Extract the [X, Y] coordinate from the center of the cell holding the provided text.  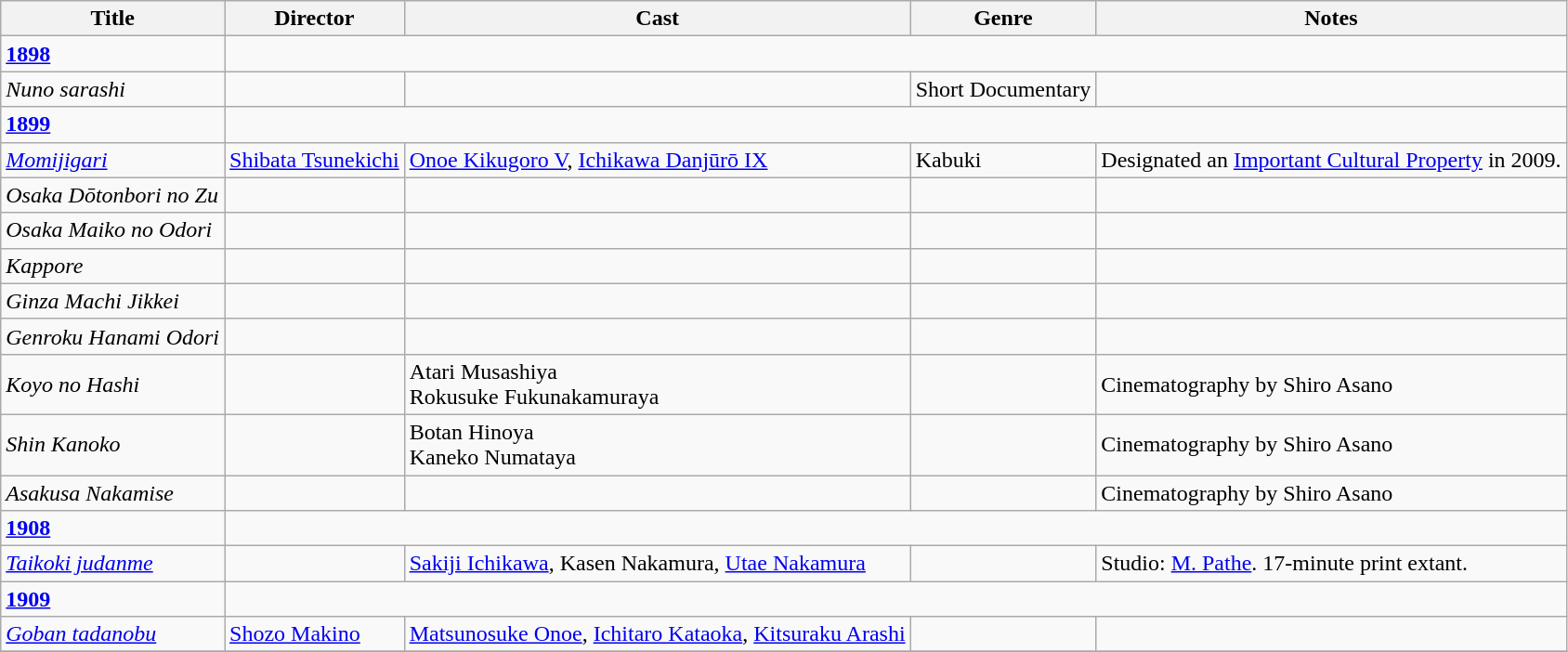
Title [113, 19]
Osaka Dōtonbori no Zu [113, 195]
Osaka Maiko no Odori [113, 230]
Momijigari [113, 160]
Genroku Hanami Odori [113, 336]
Kappore [113, 266]
Shin Kanoko [113, 444]
Short Documentary [1003, 89]
Genre [1003, 19]
Taikoki judanme [113, 564]
1908 [113, 528]
Director [315, 19]
1909 [113, 599]
Atari MusashiyaRokusuke Fukunakamuraya [658, 385]
Kabuki [1003, 160]
Asakusa Nakamise [113, 493]
Sakiji Ichikawa, Kasen Nakamura, Utae Nakamura [658, 564]
Shibata Tsunekichi [315, 160]
Nuno sarashi [113, 89]
Onoe Kikugoro V, Ichikawa Danjūrō IX [658, 160]
Notes [1331, 19]
Goban tadanobu [113, 634]
Matsunosuke Onoe, Ichitaro Kataoka, Kitsuraku Arashi [658, 634]
Cast [658, 19]
Ginza Machi Jikkei [113, 301]
Shozo Makino [315, 634]
Studio: M. Pathe. 17-minute print extant. [1331, 564]
1899 [113, 124]
Koyo no Hashi [113, 385]
1898 [113, 54]
Designated an Important Cultural Property in 2009. [1331, 160]
Botan HinoyaKaneko Numataya [658, 444]
